Capture the cell that displays the provided text and extract its (x, y) central coordinate. 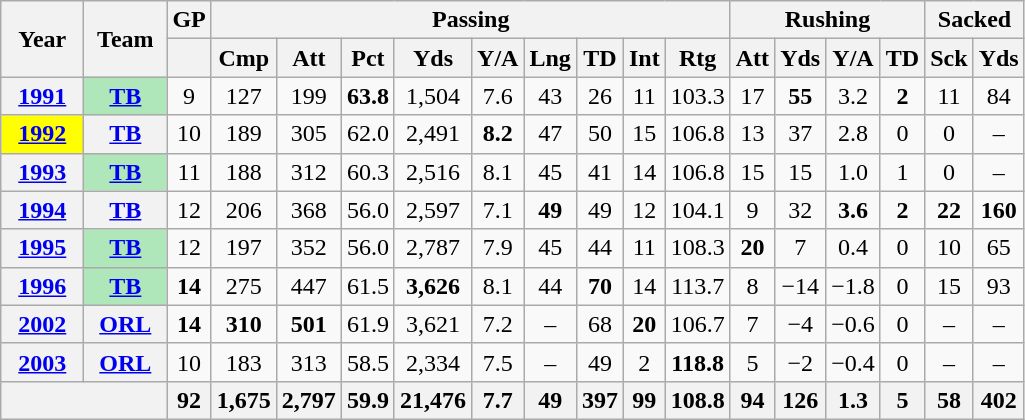
8 (752, 286)
2,597 (432, 210)
2002 (42, 324)
47 (550, 134)
70 (600, 286)
−4 (800, 324)
197 (244, 248)
206 (244, 210)
1.3 (854, 400)
Lng (550, 58)
−0.6 (854, 324)
68 (600, 324)
1,675 (244, 400)
17 (752, 96)
368 (308, 210)
1996 (42, 286)
43 (550, 96)
−2 (800, 362)
104.1 (698, 210)
84 (998, 96)
Int (644, 58)
2.8 (854, 134)
199 (308, 96)
3.6 (854, 210)
58 (949, 400)
94 (752, 400)
99 (644, 400)
310 (244, 324)
Rtg (698, 58)
26 (600, 96)
37 (800, 134)
1,504 (432, 96)
13 (752, 134)
1.0 (854, 172)
GP (189, 20)
Team (126, 39)
3,626 (432, 286)
127 (244, 96)
93 (998, 286)
189 (244, 134)
501 (308, 324)
313 (308, 362)
92 (189, 400)
32 (800, 210)
−0.4 (854, 362)
Cmp (244, 58)
−1.8 (854, 286)
7.9 (498, 248)
3,621 (432, 324)
55 (800, 96)
1995 (42, 248)
103.3 (698, 96)
183 (244, 362)
65 (998, 248)
108.3 (698, 248)
1994 (42, 210)
7.1 (498, 210)
21,476 (432, 400)
7.6 (498, 96)
7.2 (498, 324)
312 (308, 172)
61.5 (368, 286)
2,787 (432, 248)
305 (308, 134)
275 (244, 286)
50 (600, 134)
Sck (949, 58)
126 (800, 400)
Year (42, 39)
447 (308, 286)
60.3 (368, 172)
61.9 (368, 324)
402 (998, 400)
106.7 (698, 324)
2,797 (308, 400)
2,516 (432, 172)
1 (902, 172)
Sacked (975, 20)
−14 (800, 286)
113.7 (698, 286)
160 (998, 210)
Pct (368, 58)
22 (949, 210)
7.7 (498, 400)
1992 (42, 134)
2003 (42, 362)
118.8 (698, 362)
2,491 (432, 134)
2,334 (432, 362)
Passing (470, 20)
7.5 (498, 362)
8.2 (498, 134)
41 (600, 172)
59.9 (368, 400)
188 (244, 172)
108.8 (698, 400)
0.4 (854, 248)
397 (600, 400)
352 (308, 248)
Rushing (828, 20)
63.8 (368, 96)
1991 (42, 96)
3.2 (854, 96)
62.0 (368, 134)
58.5 (368, 362)
1993 (42, 172)
